Return [X, Y] of the center of cell containing provided text 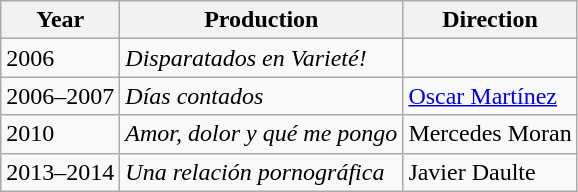
2006–2007 [60, 96]
Oscar Martínez [490, 96]
Javier Daulte [490, 172]
2013–2014 [60, 172]
Días contados [262, 96]
Year [60, 20]
Mercedes Moran [490, 134]
2010 [60, 134]
Una relación pornográfica [262, 172]
2006 [60, 58]
Amor, dolor y qué me pongo [262, 134]
Production [262, 20]
Disparatados en Varieté! [262, 58]
Direction [490, 20]
